Return the [x, y] coordinate for the center point of the cell that contains the specified text.  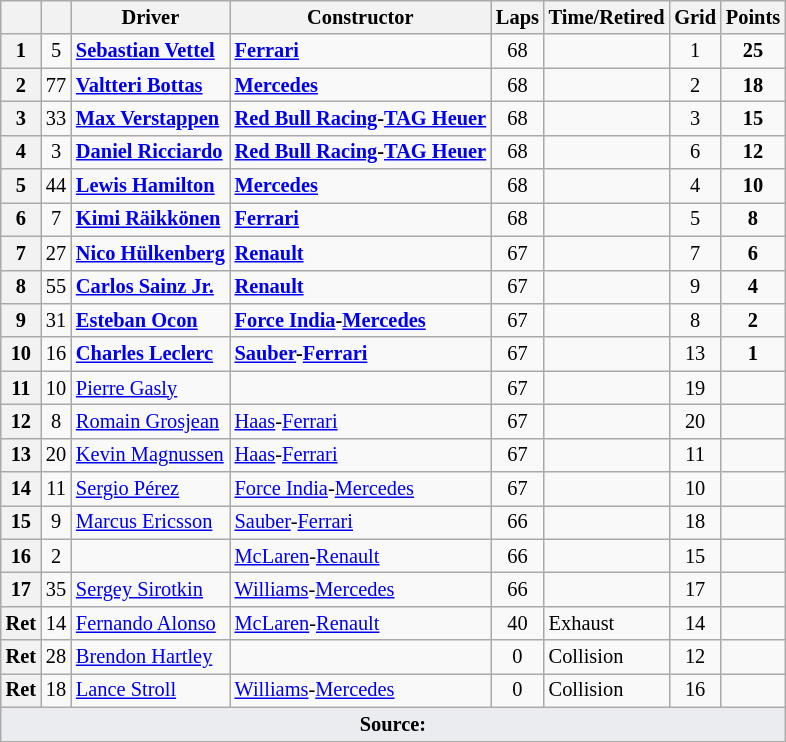
Driver [150, 17]
27 [56, 253]
Lance Stroll [150, 690]
Constructor [360, 17]
Time/Retired [607, 17]
33 [56, 118]
Charles Leclerc [150, 354]
Esteban Ocon [150, 320]
Lewis Hamilton [150, 186]
Kevin Magnussen [150, 455]
Nico Hülkenberg [150, 253]
40 [518, 623]
44 [56, 186]
35 [56, 589]
Points [753, 17]
19 [695, 388]
Exhaust [607, 623]
Sergio Pérez [150, 489]
Source: [393, 724]
Carlos Sainz Jr. [150, 287]
55 [56, 287]
Sergey Sirotkin [150, 589]
Pierre Gasly [150, 388]
Daniel Ricciardo [150, 152]
Kimi Räikkönen [150, 219]
Brendon Hartley [150, 657]
Fernando Alonso [150, 623]
25 [753, 51]
77 [56, 85]
Sebastian Vettel [150, 51]
Max Verstappen [150, 118]
Marcus Ericsson [150, 522]
Laps [518, 17]
Romain Grosjean [150, 421]
31 [56, 320]
28 [56, 657]
Valtteri Bottas [150, 85]
Grid [695, 17]
